Determine the (X, Y) coordinate at the center of the cell enclosing the given text.  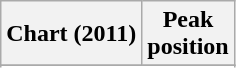
Chart (2011) (72, 34)
Peak position (188, 34)
